Return the (X, Y) coordinate for the center point of the cell that contains the specified text.  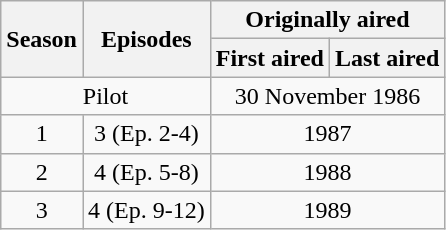
2 (42, 172)
4 (Ep. 9-12) (146, 210)
Originally aired (328, 20)
3 (Ep. 2-4) (146, 134)
Pilot (106, 96)
1987 (328, 134)
Last aired (386, 58)
Season (42, 39)
3 (42, 210)
4 (Ep. 5-8) (146, 172)
1989 (328, 210)
Episodes (146, 39)
30 November 1986 (328, 96)
First aired (270, 58)
1 (42, 134)
1988 (328, 172)
